Capture the cell that displays the provided text and extract its [X, Y] central coordinate. 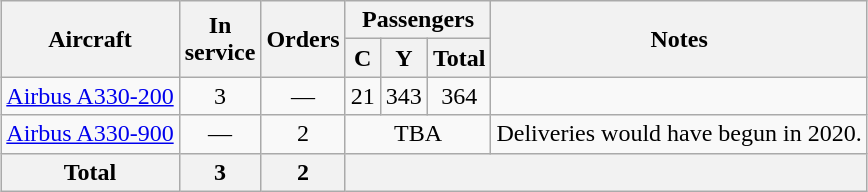
Y [404, 58]
21 [362, 96]
TBA [418, 134]
Airbus A330-200 [90, 96]
C [362, 58]
Orders [303, 39]
Airbus A330-900 [90, 134]
Notes [679, 39]
In service [220, 39]
Passengers [418, 20]
Aircraft [90, 39]
364 [459, 96]
343 [404, 96]
Deliveries would have begun in 2020. [679, 134]
